Output the [X, Y] coordinate of the center of the cell containing the given text.  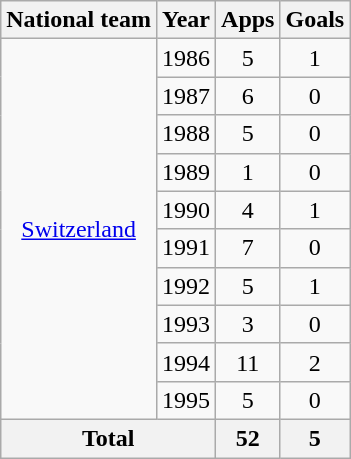
3 [248, 324]
6 [248, 96]
4 [248, 210]
1995 [186, 400]
11 [248, 362]
1989 [186, 172]
Year [186, 20]
1992 [186, 286]
1990 [186, 210]
1987 [186, 96]
1994 [186, 362]
Apps [248, 20]
Total [108, 438]
7 [248, 248]
52 [248, 438]
1986 [186, 58]
1993 [186, 324]
1988 [186, 134]
National team [79, 20]
2 [315, 362]
1991 [186, 248]
Goals [315, 20]
Switzerland [79, 230]
